Detect which cell encompasses the target text, then output its (X, Y) center coordinate. 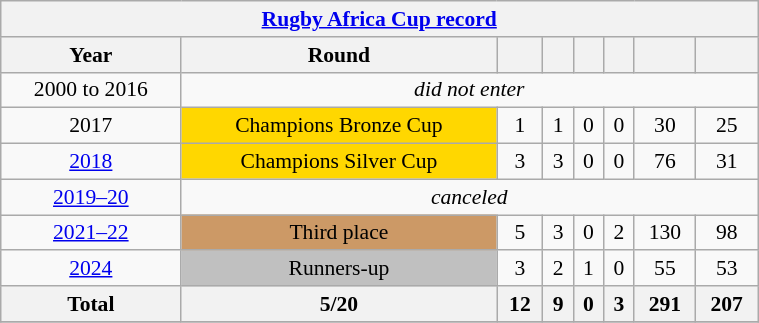
76 (665, 162)
2000 to 2016 (91, 90)
Champions Silver Cup (339, 162)
2017 (91, 126)
55 (665, 269)
207 (727, 304)
2018 (91, 162)
2019–20 (91, 197)
12 (520, 304)
98 (727, 233)
Rugby Africa Cup record (380, 19)
Year (91, 55)
Runners-up (339, 269)
9 (558, 304)
31 (727, 162)
5 (520, 233)
130 (665, 233)
did not enter (470, 90)
Champions Bronze Cup (339, 126)
2021–22 (91, 233)
Total (91, 304)
53 (727, 269)
25 (727, 126)
Round (339, 55)
30 (665, 126)
canceled (470, 197)
2024 (91, 269)
Third place (339, 233)
291 (665, 304)
5/20 (339, 304)
